Provide the [x, y] coordinate of the cell's center where the given text is located.  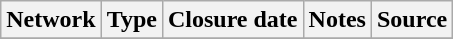
Source [412, 20]
Notes [337, 20]
Network [51, 20]
Closure date [232, 20]
Type [132, 20]
